Identify which cell holds the provided text, then report its (X, Y) central coordinate. 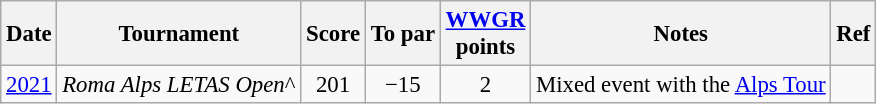
Notes (681, 34)
−15 (402, 85)
WWGRpoints (485, 34)
Mixed event with the Alps Tour (681, 85)
201 (334, 85)
Date (29, 34)
2021 (29, 85)
Roma Alps LETAS Open^ (179, 85)
Score (334, 34)
To par (402, 34)
Ref (854, 34)
2 (485, 85)
Tournament (179, 34)
